Return [X, Y] of the center of cell containing provided text 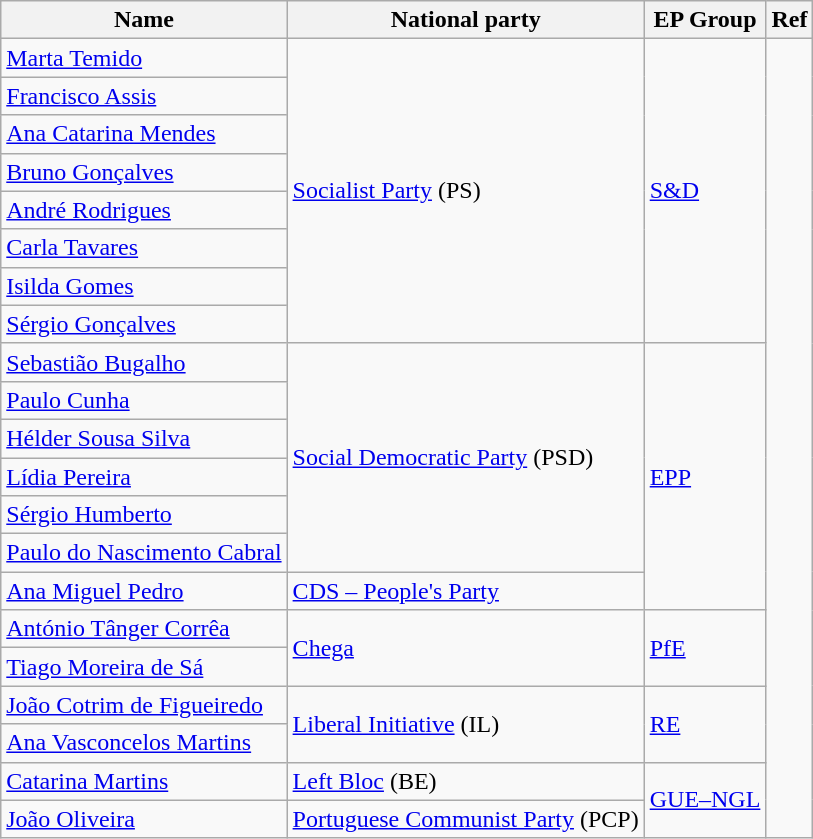
Marta Temido [144, 58]
Bruno Gonçalves [144, 172]
Isilda Gomes [144, 286]
EPP [705, 476]
Sérgio Humberto [144, 515]
António Tânger Corrêa [144, 629]
EP Group [705, 20]
Liberal Initiative (IL) [466, 724]
S&D [705, 191]
GUE–NGL [705, 800]
Paulo Cunha [144, 400]
Hélder Sousa Silva [144, 438]
Francisco Assis [144, 96]
RE [705, 724]
Tiago Moreira de Sá [144, 667]
Ref [790, 20]
Ana Miguel Pedro [144, 591]
Lídia Pereira [144, 477]
PfE [705, 648]
André Rodrigues [144, 210]
Social Democratic Party (PSD) [466, 457]
Chega [466, 648]
Socialist Party (PS) [466, 191]
Name [144, 20]
Ana Catarina Mendes [144, 134]
CDS – People's Party [466, 591]
Left Bloc (BE) [466, 781]
Portuguese Communist Party (PCP) [466, 819]
João Oliveira [144, 819]
Catarina Martins [144, 781]
National party [466, 20]
Sebastião Bugalho [144, 362]
Paulo do Nascimento Cabral [144, 553]
Sérgio Gonçalves [144, 324]
Carla Tavares [144, 248]
João Cotrim de Figueiredo [144, 705]
Ana Vasconcelos Martins [144, 743]
